Identify which cell holds the provided text, then report its [x, y] central coordinate. 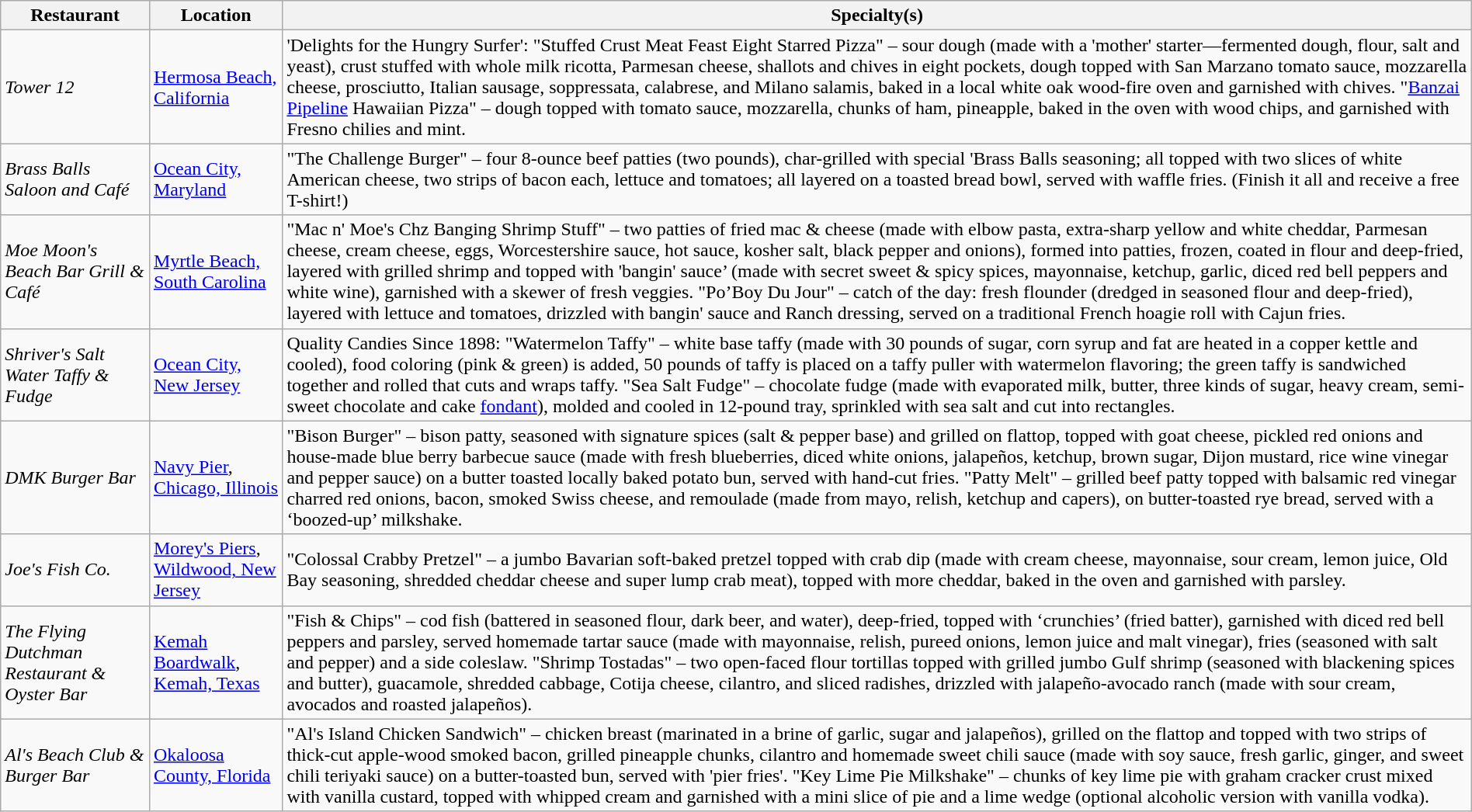
Ocean City, Maryland [216, 179]
Tower 12 [75, 87]
Kemah Boardwalk, Kemah, Texas [216, 662]
Joe's Fish Co. [75, 570]
Specialty(s) [877, 16]
The Flying Dutchman Restaurant & Oyster Bar [75, 662]
Ocean City, New Jersey [216, 374]
Moe Moon's Beach Bar Grill & Café [75, 272]
Al's Beach Club & Burger Bar [75, 765]
DMK Burger Bar [75, 477]
Morey's Piers, Wildwood, New Jersey [216, 570]
Navy Pier, Chicago, Illinois [216, 477]
Myrtle Beach, South Carolina [216, 272]
Location [216, 16]
Hermosa Beach, California [216, 87]
Restaurant [75, 16]
Brass Balls Saloon and Café [75, 179]
Shriver's Salt Water Taffy & Fudge [75, 374]
Okaloosa County, Florida [216, 765]
